Return the (X, Y) coordinate for the center point of the cell that contains the specified text.  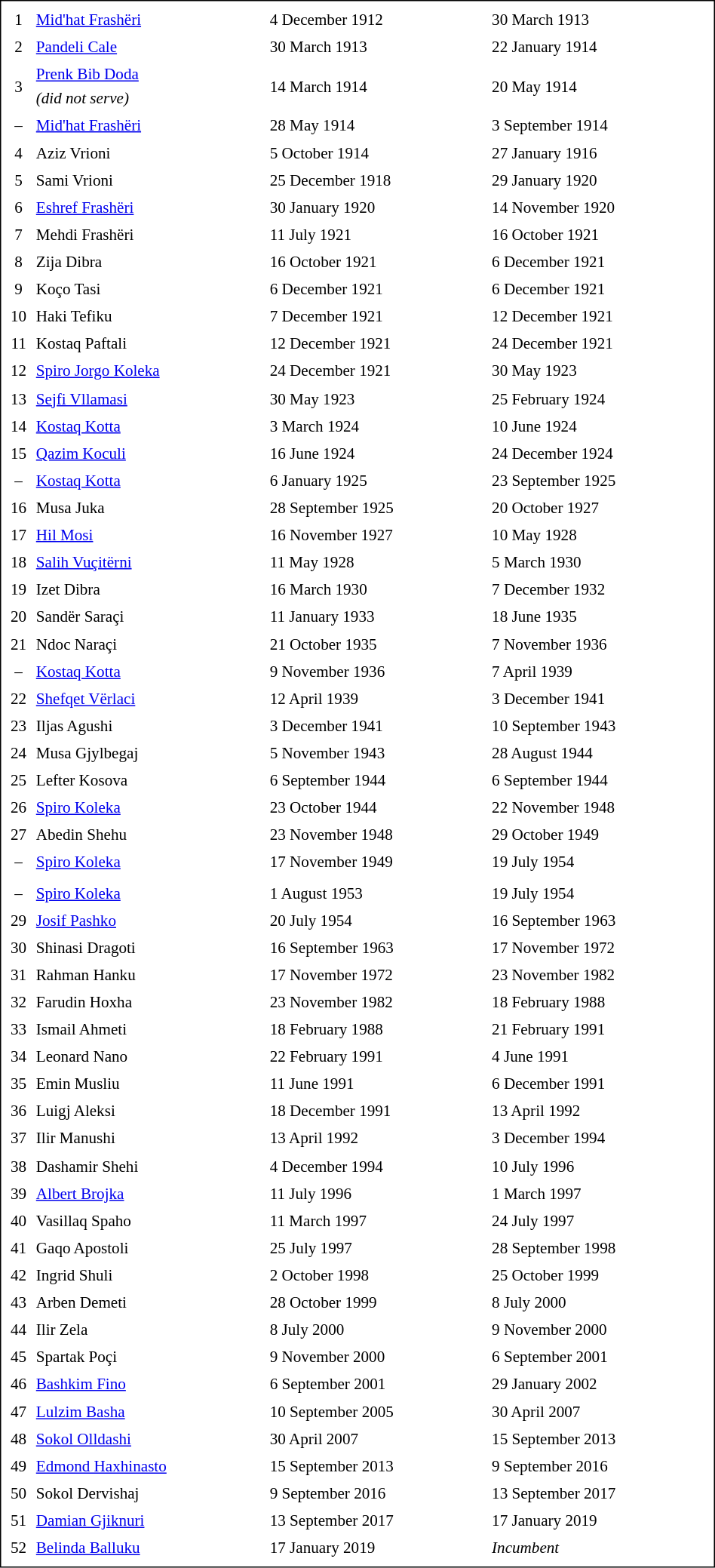
50 (18, 1493)
21 February 1991 (601, 1030)
22 (18, 699)
30 January 1920 (379, 208)
Leonard Nano (151, 1057)
27 (18, 835)
4 June 1991 (601, 1057)
18 June 1935 (601, 617)
7 December 1932 (601, 589)
17 November 1949 (379, 862)
7 December 1921 (379, 317)
20 July 1954 (379, 921)
7 November 1936 (601, 644)
1 (18, 20)
2 (18, 48)
14 November 1920 (601, 208)
Vasillaq Spaho (151, 1221)
9 (18, 290)
Sokol Olldashi (151, 1439)
16 March 1930 (379, 589)
2 October 1998 (379, 1275)
4 December 1912 (379, 20)
18 December 1991 (379, 1111)
10 September 1943 (601, 726)
4 (18, 153)
5 November 1943 (379, 753)
Ndoc Naraçi (151, 644)
45 (18, 1357)
29 (18, 921)
Luigj Aleksi (151, 1111)
34 (18, 1057)
5 (18, 180)
25 February 1924 (601, 398)
52 (18, 1548)
5 October 1914 (379, 153)
24 December 1924 (601, 453)
11 July 1921 (379, 235)
Kostaq Paftali (151, 344)
47 (18, 1412)
17 (18, 535)
9 November 1936 (379, 672)
Ilir Zela (151, 1330)
30 (18, 948)
22 February 1991 (379, 1057)
Aziz Vrioni (151, 153)
48 (18, 1439)
29 January 2002 (601, 1385)
29 October 1949 (601, 835)
23 September 1925 (601, 481)
Damian Gjiknuri (151, 1521)
6 (18, 208)
26 (18, 808)
27 January 1916 (601, 153)
7 (18, 235)
11 January 1933 (379, 617)
Lefter Kosova (151, 781)
25 December 1918 (379, 180)
Belinda Balluku (151, 1548)
12 (18, 371)
20 May 1914 (601, 86)
25 July 1997 (379, 1248)
46 (18, 1385)
14 (18, 426)
Farudin Hoxha (151, 1002)
44 (18, 1330)
18 (18, 562)
Mehdi Frashëri (151, 235)
Prenk Bib Doda(did not serve) (151, 86)
4 December 1994 (379, 1166)
11 May 1928 (379, 562)
Spartak Poçi (151, 1357)
Eshref Frashëri (151, 208)
28 May 1914 (379, 126)
Shinasi Dragoti (151, 948)
37 (18, 1139)
28 October 1999 (379, 1302)
19 (18, 589)
Arben Demeti (151, 1302)
Abedin Shehu (151, 835)
Shefqet Vërlaci (151, 699)
1 August 1953 (379, 893)
Sejfi Vllamasi (151, 398)
28 August 1944 (601, 753)
Musa Gjylbegaj (151, 753)
11 June 1991 (379, 1084)
32 (18, 1002)
6 December 1991 (601, 1084)
23 (18, 726)
43 (18, 1302)
10 May 1928 (601, 535)
6 January 1925 (379, 481)
20 (18, 617)
23 October 1944 (379, 808)
Albert Brojka (151, 1194)
Musa Juka (151, 508)
Sandër Saraçi (151, 617)
16 (18, 508)
29 January 1920 (601, 180)
Emin Musliu (151, 1084)
Qazim Koculi (151, 453)
Sami Vrioni (151, 180)
5 March 1930 (601, 562)
Incumbent (601, 1548)
38 (18, 1166)
Bashkim Fino (151, 1385)
10 September 2005 (379, 1412)
Hil Mosi (151, 535)
11 March 1997 (379, 1221)
3 March 1924 (379, 426)
Dashamir Shehi (151, 1166)
10 July 1996 (601, 1166)
Josif Pashko (151, 921)
Lulzim Basha (151, 1412)
8 (18, 262)
35 (18, 1084)
Iljas Agushi (151, 726)
13 (18, 398)
24 July 1997 (601, 1221)
Ismail Ahmeti (151, 1030)
1 March 1997 (601, 1194)
22 November 1948 (601, 808)
Gaqo Apostoli (151, 1248)
Ilir Manushi (151, 1139)
39 (18, 1194)
16 November 1927 (379, 535)
51 (18, 1521)
3 December 1994 (601, 1139)
3 (18, 86)
33 (18, 1030)
41 (18, 1248)
Spiro Jorgo Koleka (151, 371)
12 April 1939 (379, 699)
Edmond Haxhinasto (151, 1466)
Izet Dibra (151, 589)
Pandeli Cale (151, 48)
Rahman Hanku (151, 975)
Koço Tasi (151, 290)
10 (18, 317)
25 (18, 781)
25 October 1999 (601, 1275)
Sokol Dervishaj (151, 1493)
3 September 1914 (601, 126)
Zija Dibra (151, 262)
11 July 1996 (379, 1194)
21 October 1935 (379, 644)
31 (18, 975)
10 June 1924 (601, 426)
Salih Vuçitërni (151, 562)
24 (18, 753)
23 November 1948 (379, 835)
40 (18, 1221)
21 (18, 644)
15 (18, 453)
28 September 1925 (379, 508)
49 (18, 1466)
11 (18, 344)
22 January 1914 (601, 48)
Haki Tefiku (151, 317)
16 June 1924 (379, 453)
Ingrid Shuli (151, 1275)
20 October 1927 (601, 508)
14 March 1914 (379, 86)
42 (18, 1275)
28 September 1998 (601, 1248)
36 (18, 1111)
7 April 1939 (601, 672)
